Identify which cell holds the provided text, then report its (X, Y) central coordinate. 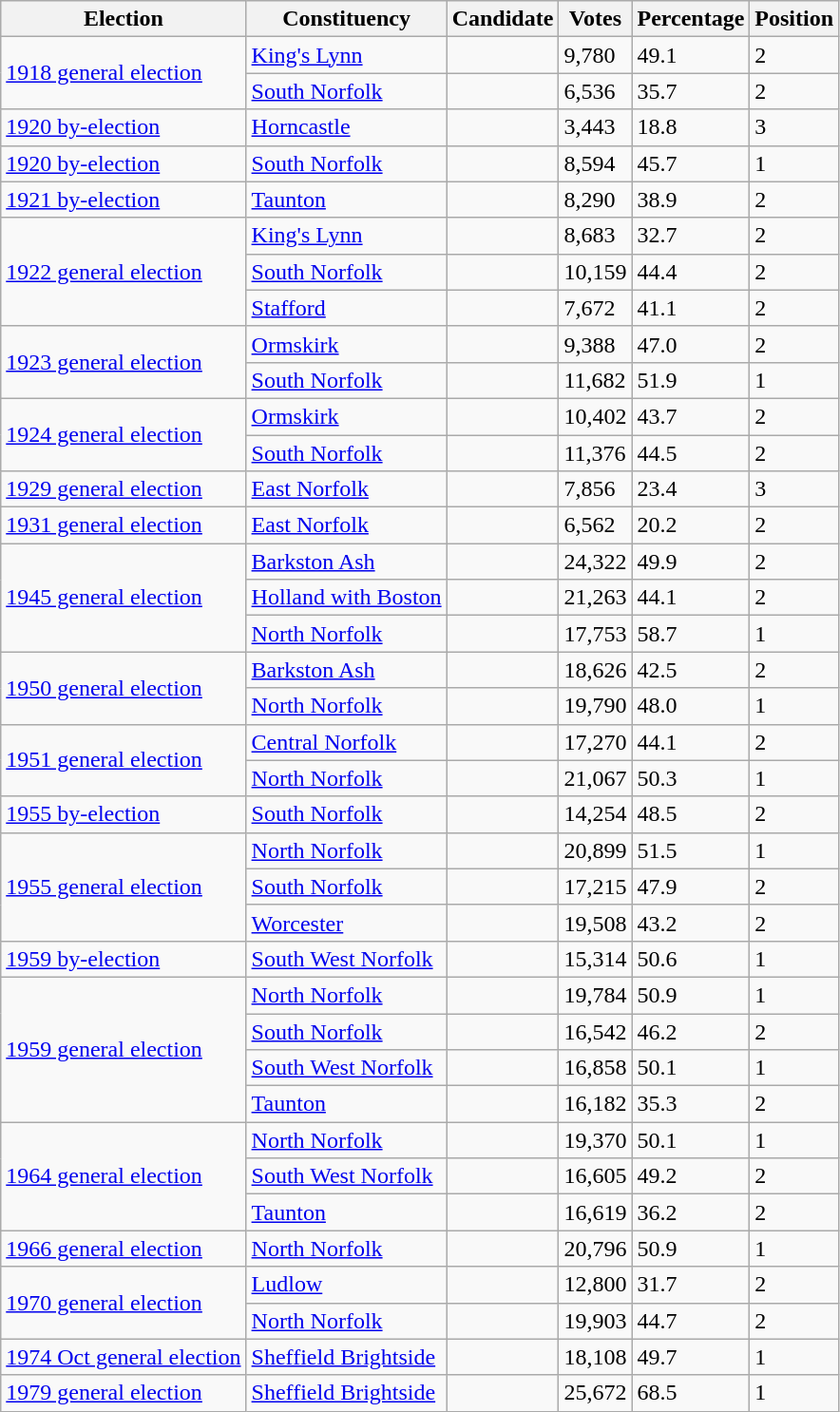
49.2 (691, 1176)
16,619 (595, 1212)
18,626 (595, 670)
18.8 (691, 127)
48.5 (691, 814)
19,508 (595, 923)
49.7 (691, 1357)
49.1 (691, 55)
44.4 (691, 272)
23.4 (691, 489)
50.3 (691, 778)
1951 general election (124, 760)
1955 by-election (124, 814)
16,542 (595, 1031)
25,672 (595, 1393)
19,370 (595, 1140)
48.0 (691, 706)
20,899 (595, 850)
1921 by-election (124, 200)
Percentage (691, 19)
35.3 (691, 1104)
Holland with Boston (346, 598)
1959 general election (124, 1049)
46.2 (691, 1031)
50.6 (691, 959)
1923 general election (124, 362)
47.9 (691, 887)
44.7 (691, 1321)
16,858 (595, 1068)
11,682 (595, 380)
1950 general election (124, 688)
7,856 (595, 489)
1970 general election (124, 1303)
11,376 (595, 453)
36.2 (691, 1212)
21,067 (595, 778)
20,796 (595, 1249)
10,402 (595, 416)
Candidate (503, 19)
1979 general election (124, 1393)
1945 general election (124, 598)
32.7 (691, 236)
1929 general election (124, 489)
16,182 (595, 1104)
1918 general election (124, 73)
15,314 (595, 959)
3,443 (595, 127)
9,780 (595, 55)
Election (124, 19)
Votes (595, 19)
24,322 (595, 562)
12,800 (595, 1285)
43.2 (691, 923)
Position (794, 19)
51.5 (691, 850)
Central Norfolk (346, 742)
14,254 (595, 814)
18,108 (595, 1357)
Horncastle (346, 127)
Ludlow (346, 1285)
1964 general election (124, 1176)
Constituency (346, 19)
1974 Oct general election (124, 1357)
8,290 (595, 200)
19,790 (595, 706)
17,270 (595, 742)
16,605 (595, 1176)
Worcester (346, 923)
58.7 (691, 634)
1955 general election (124, 887)
17,215 (595, 887)
21,263 (595, 598)
45.7 (691, 163)
1931 general election (124, 525)
10,159 (595, 272)
19,903 (595, 1321)
17,753 (595, 634)
47.0 (691, 344)
20.2 (691, 525)
9,388 (595, 344)
1924 general election (124, 434)
8,683 (595, 236)
1966 general election (124, 1249)
44.5 (691, 453)
68.5 (691, 1393)
49.9 (691, 562)
51.9 (691, 380)
41.1 (691, 308)
1922 general election (124, 272)
19,784 (595, 995)
1959 by-election (124, 959)
35.7 (691, 91)
6,536 (595, 91)
7,672 (595, 308)
31.7 (691, 1285)
8,594 (595, 163)
38.9 (691, 200)
6,562 (595, 525)
Stafford (346, 308)
43.7 (691, 416)
42.5 (691, 670)
